Detect which cell encompasses the target text, then output its (X, Y) center coordinate. 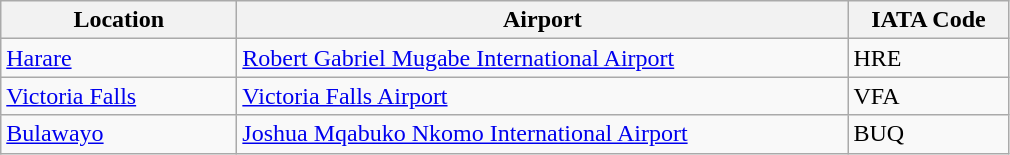
Joshua Mqabuko Nkomo International Airport (542, 134)
Victoria Falls Airport (542, 96)
Victoria Falls (119, 96)
VFA (928, 96)
Robert Gabriel Mugabe International Airport (542, 58)
Airport (542, 20)
Bulawayo (119, 134)
IATA Code (928, 20)
BUQ (928, 134)
Harare (119, 58)
Location (119, 20)
HRE (928, 58)
